Return the [X, Y] coordinate for the center point of the cell that contains the specified text.  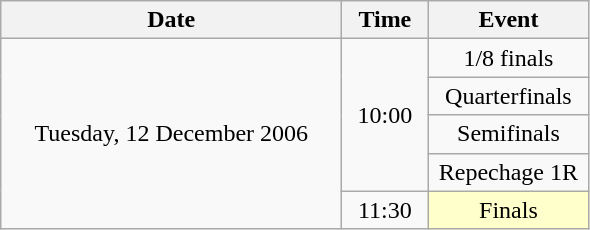
Date [172, 20]
Repechage 1R [508, 172]
Tuesday, 12 December 2006 [172, 134]
Event [508, 20]
Semifinals [508, 134]
1/8 finals [508, 58]
Finals [508, 210]
Quarterfinals [508, 96]
Time [385, 20]
10:00 [385, 115]
11:30 [385, 210]
